Determine the [x, y] coordinate at the center of the cell enclosing the given text.  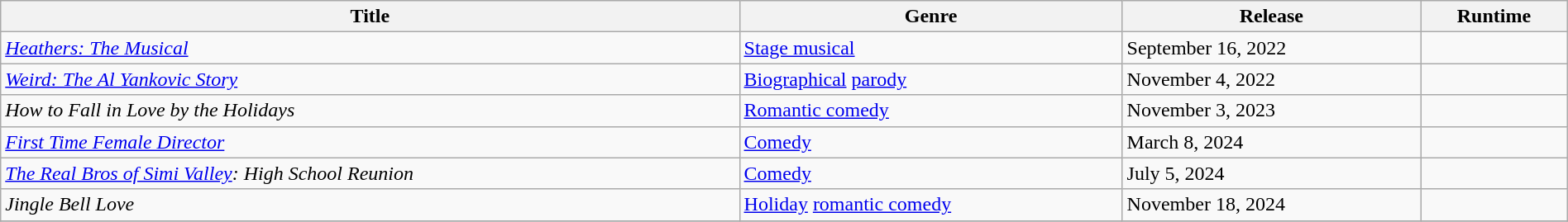
November 4, 2022 [1271, 79]
Weird: The Al Yankovic Story [370, 79]
September 16, 2022 [1271, 48]
Stage musical [931, 48]
Title [370, 17]
Jingle Bell Love [370, 205]
Genre [931, 17]
Biographical parody [931, 79]
How to Fall in Love by the Holidays [370, 111]
The Real Bros of Simi Valley: High School Reunion [370, 173]
March 8, 2024 [1271, 142]
Runtime [1494, 17]
July 5, 2024 [1271, 173]
Romantic comedy [931, 111]
Release [1271, 17]
November 3, 2023 [1271, 111]
Holiday romantic comedy [931, 205]
Heathers: The Musical [370, 48]
November 18, 2024 [1271, 205]
First Time Female Director [370, 142]
